Return (X, Y) of the center of cell containing provided text 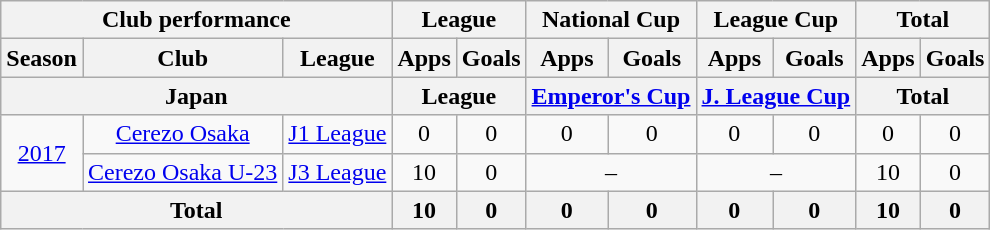
Season (42, 58)
Cerezo Osaka (182, 134)
League Cup (776, 20)
Club (182, 58)
Cerezo Osaka U-23 (182, 172)
J. League Cup (776, 96)
J1 League (338, 134)
Emperor's Cup (611, 96)
2017 (42, 153)
Japan (196, 96)
Club performance (196, 20)
J3 League (338, 172)
National Cup (611, 20)
